Locate the cell with the specified text and output its (X, Y) center coordinate. 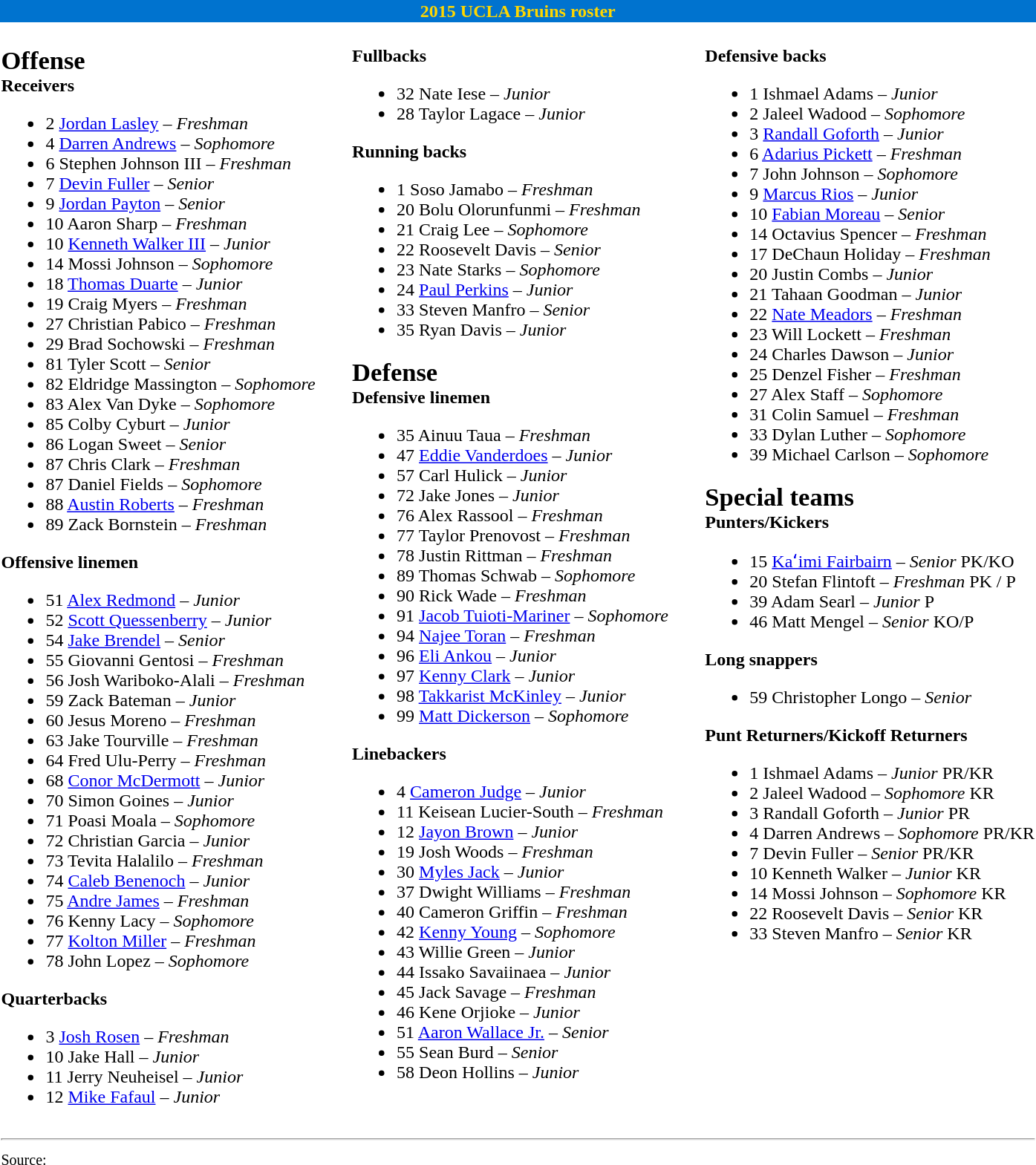
2015 UCLA Bruins roster (518, 11)
